Provide the (X, Y) coordinate of the cell's center where the given text is located.  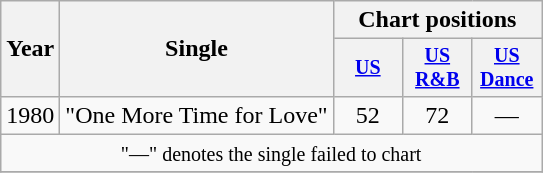
Chart positions (437, 20)
1980 (30, 115)
52 (368, 115)
USR&B (438, 68)
USDance (506, 68)
US (368, 68)
72 (438, 115)
Year (30, 49)
Single (196, 49)
"—" denotes the single failed to chart (272, 153)
"One More Time for Love" (196, 115)
— (506, 115)
